Search for the cell housing the specified text and yield its [x, y] center coordinate. 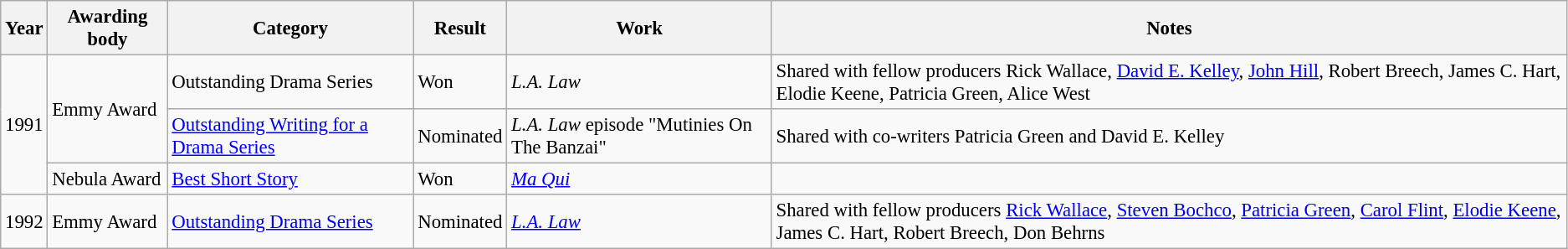
1991 [24, 126]
Category [290, 29]
Result [460, 29]
Nebula Award [107, 179]
Shared with fellow producers Rick Wallace, David E. Kelley, John Hill, Robert Breech, James C. Hart, Elodie Keene, Patricia Green, Alice West [1169, 82]
Year [24, 29]
Shared with fellow producers Rick Wallace, Steven Bochco, Patricia Green, Carol Flint, Elodie Keene, James C. Hart, Robert Breech, Don Behrns [1169, 221]
1992 [24, 221]
Best Short Story [290, 179]
Awarding body [107, 29]
Outstanding Writing for a Drama Series [290, 136]
L.A. Law episode "Mutinies On The Banzai" [639, 136]
Work [639, 29]
Shared with co-writers Patricia Green and David E. Kelley [1169, 136]
Ma Qui [639, 179]
Notes [1169, 29]
